Output the [x, y] coordinate of the center of the cell containing the given text.  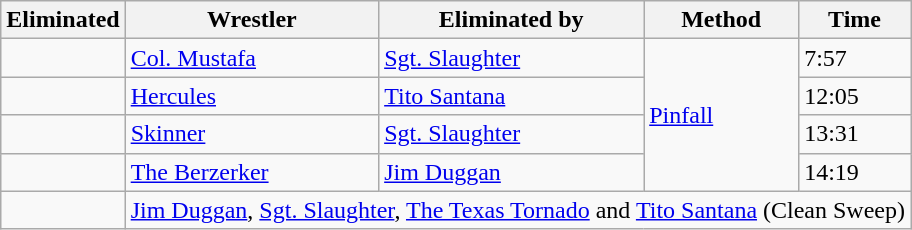
Hercules [252, 96]
The Berzerker [252, 172]
Col. Mustafa [252, 58]
Skinner [252, 134]
Jim Duggan, Sgt. Slaughter, The Texas Tornado and Tito Santana (Clean Sweep) [518, 210]
Pinfall [722, 115]
Tito Santana [512, 96]
12:05 [855, 96]
14:19 [855, 172]
Eliminated by [512, 20]
Wrestler [252, 20]
Eliminated [63, 20]
Time [855, 20]
Method [722, 20]
7:57 [855, 58]
13:31 [855, 134]
Jim Duggan [512, 172]
